Return [x, y] of the center of cell containing provided text 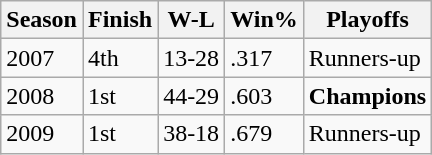
44-29 [192, 96]
Champions [367, 96]
2007 [42, 58]
38-18 [192, 134]
4th [120, 58]
.317 [264, 58]
W-L [192, 20]
Season [42, 20]
.603 [264, 96]
Win% [264, 20]
2009 [42, 134]
.679 [264, 134]
Playoffs [367, 20]
2008 [42, 96]
13-28 [192, 58]
Finish [120, 20]
